Output the (x, y) coordinate of the center of the cell containing the given text.  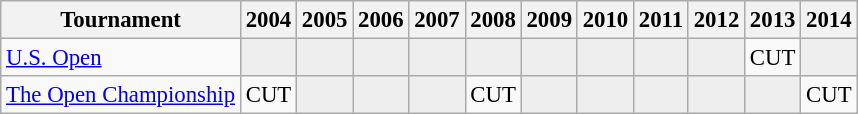
2008 (493, 20)
U.S. Open (121, 58)
2009 (549, 20)
2013 (773, 20)
2011 (660, 20)
Tournament (121, 20)
2010 (605, 20)
2006 (381, 20)
2004 (268, 20)
2012 (716, 20)
The Open Championship (121, 95)
2007 (437, 20)
2014 (829, 20)
2005 (325, 20)
